Identify which cell holds the provided text, then report its [X, Y] central coordinate. 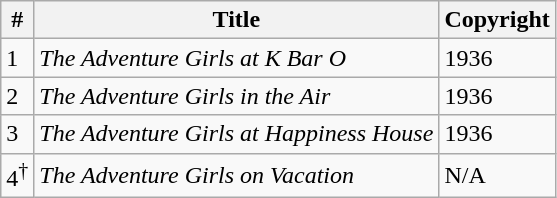
1 [18, 58]
3 [18, 134]
N/A [497, 176]
The Adventure Girls in the Air [236, 96]
The Adventure Girls on Vacation [236, 176]
Copyright [497, 20]
The Adventure Girls at Happiness House [236, 134]
Title [236, 20]
2 [18, 96]
The Adventure Girls at K Bar O [236, 58]
# [18, 20]
4† [18, 176]
